Capture the cell that displays the provided text and extract its [x, y] central coordinate. 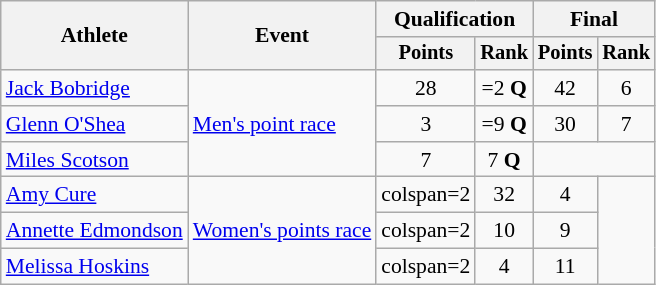
Amy Cure [94, 195]
=9 Q [504, 124]
Glenn O'Shea [94, 124]
3 [426, 124]
Athlete [94, 36]
30 [565, 124]
Miles Scotson [94, 160]
42 [565, 88]
Final [594, 19]
10 [504, 231]
Women's points race [282, 230]
7 Q [504, 160]
Men's point race [282, 124]
Event [282, 36]
Melissa Hoskins [94, 267]
9 [565, 231]
6 [626, 88]
Annette Edmondson [94, 231]
=2 Q [504, 88]
Jack Bobridge [94, 88]
32 [504, 195]
11 [565, 267]
28 [426, 88]
Qualification [454, 19]
